Determine the [X, Y] coordinate at the center of the cell enclosing the given text.  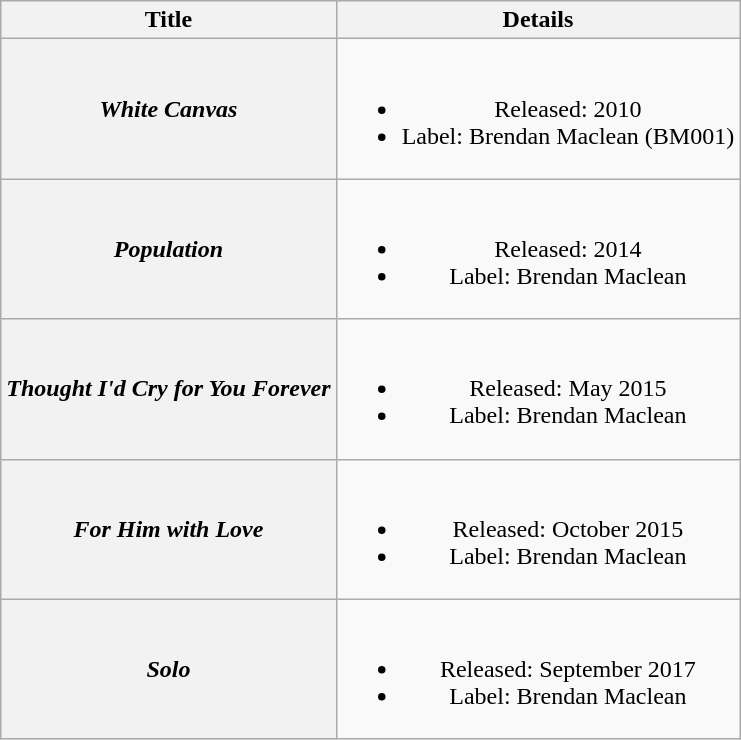
Released: 2014Label: Brendan Maclean [538, 249]
Population [168, 249]
White Canvas [168, 109]
Released: May 2015Label: Brendan Maclean [538, 389]
Solo [168, 669]
Released: September 2017Label: Brendan Maclean [538, 669]
Title [168, 20]
Thought I'd Cry for You Forever [168, 389]
Released: 2010Label: Brendan Maclean (BM001) [538, 109]
Details [538, 20]
Released: October 2015Label: Brendan Maclean [538, 529]
For Him with Love [168, 529]
